Extract the [X, Y] coordinate from the center of the cell holding the provided text.  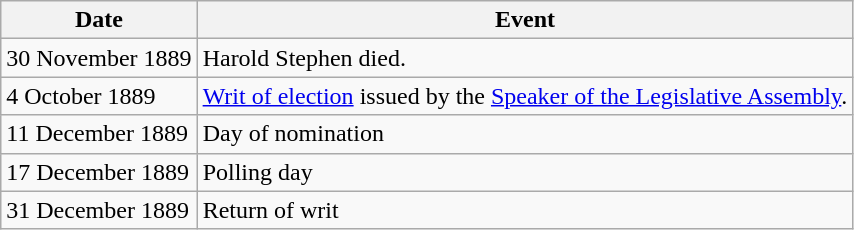
Date [99, 20]
Event [525, 20]
Return of writ [525, 210]
Day of nomination [525, 134]
17 December 1889 [99, 172]
31 December 1889 [99, 210]
Writ of election issued by the Speaker of the Legislative Assembly. [525, 96]
Polling day [525, 172]
4 October 1889 [99, 96]
Harold Stephen died. [525, 58]
11 December 1889 [99, 134]
30 November 1889 [99, 58]
